Detect which cell encompasses the target text, then output its (x, y) center coordinate. 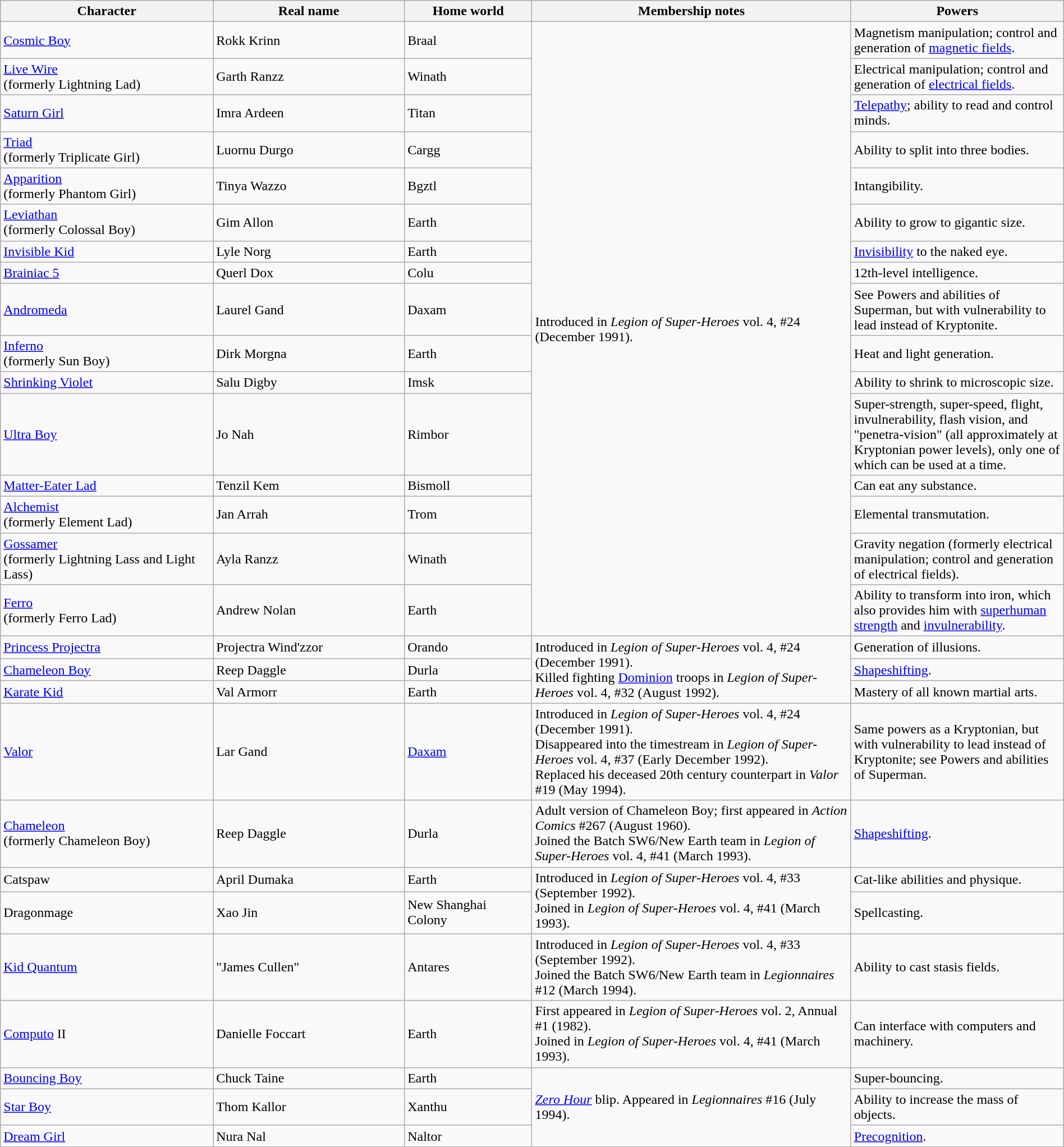
Querl Dox (309, 273)
Danielle Foccart (309, 1034)
Home world (468, 11)
Dream Girl (107, 1136)
Chameleon Boy (107, 669)
Mastery of all known martial arts. (957, 692)
Tinya Wazzo (309, 186)
Salu Digby (309, 382)
Dragonmage (107, 912)
Introduced in Legion of Super-Heroes vol. 4, #24 (December 1991).Killed fighting Dominion troops in Legion of Super-Heroes vol. 4, #32 (August 1992). (691, 670)
Bgztl (468, 186)
See Powers and abilities of Superman, but with vulnerability to lead instead of Kryptonite. (957, 309)
New Shanghai Colony (468, 912)
Live Wire(formerly Lightning Lad) (107, 76)
Can eat any substance. (957, 486)
Ability to split into three bodies. (957, 149)
Lyle Norg (309, 251)
April Dumaka (309, 879)
Ability to grow to gigantic size. (957, 222)
Thom Kallor (309, 1107)
Introduced in Legion of Super-Heroes vol. 4, #24 (December 1991). (691, 329)
Kid Quantum (107, 967)
Saturn Girl (107, 113)
First appeared in Legion of Super-Heroes vol. 2, Annual #1 (1982).Joined in Legion of Super-Heroes vol. 4, #41 (March 1993). (691, 1034)
Cosmic Boy (107, 40)
Invisibility to the naked eye. (957, 251)
Triad(formerly Triplicate Girl) (107, 149)
Intangibility. (957, 186)
Gravity negation (formerly electrical manipulation; control and generation of electrical fields). (957, 559)
Star Boy (107, 1107)
Gim Allon (309, 222)
Matter-Eater Lad (107, 486)
Precognition. (957, 1136)
Lar Gand (309, 752)
Imsk (468, 382)
Computo II (107, 1034)
Ferro(formerly Ferro Lad) (107, 611)
Luornu Durgo (309, 149)
Val Armorr (309, 692)
Generation of illusions. (957, 648)
Naltor (468, 1136)
Super-bouncing. (957, 1078)
Introduced in Legion of Super-Heroes vol. 4, #33 (September 1992).Joined the Batch SW6/New Earth team in Legionnaires #12 (March 1994). (691, 967)
Shrinking Violet (107, 382)
Titan (468, 113)
Projectra Wind'zzor (309, 648)
Jo Nah (309, 434)
Powers (957, 11)
Character (107, 11)
Zero Hour blip. Appeared in Legionnaires #16 (July 1994). (691, 1107)
Membership notes (691, 11)
"James Cullen" (309, 967)
Bismoll (468, 486)
Chameleon(formerly Chameleon Boy) (107, 834)
Chuck Taine (309, 1078)
Valor (107, 752)
Real name (309, 11)
Ability to transform into iron, which also provides him with superhuman strength and invulnerability. (957, 611)
Elemental transmutation. (957, 515)
Orando (468, 648)
Jan Arrah (309, 515)
Dirk Morgna (309, 354)
Trom (468, 515)
Can interface with computers and machinery. (957, 1034)
Andromeda (107, 309)
Karate Kid (107, 692)
Cat-like abilities and physique. (957, 879)
Laurel Gand (309, 309)
Heat and light generation. (957, 354)
Same powers as a Kryptonian, but with vulnerability to lead instead of Kryptonite; see Powers and abilities of Superman. (957, 752)
Invisible Kid (107, 251)
Electrical manipulation; control and generation of electrical fields. (957, 76)
Ultra Boy (107, 434)
Telepathy; ability to read and control minds. (957, 113)
Ability to cast stasis fields. (957, 967)
12th-level intelligence. (957, 273)
Catspaw (107, 879)
Introduced in Legion of Super-Heroes vol. 4, #33 (September 1992).Joined in Legion of Super-Heroes vol. 4, #41 (March 1993). (691, 900)
Bouncing Boy (107, 1078)
Andrew Nolan (309, 611)
Leviathan(formerly Colossal Boy) (107, 222)
Ayla Ranzz (309, 559)
Rimbor (468, 434)
Cargg (468, 149)
Princess Projectra (107, 648)
Garth Ranzz (309, 76)
Brainiac 5 (107, 273)
Gossamer(formerly Lightning Lass and Light Lass) (107, 559)
Colu (468, 273)
Tenzil Kem (309, 486)
Ability to increase the mass of objects. (957, 1107)
Xao Jin (309, 912)
Apparition(formerly Phantom Girl) (107, 186)
Braal (468, 40)
Spellcasting. (957, 912)
Inferno(formerly Sun Boy) (107, 354)
Alchemist(formerly Element Lad) (107, 515)
Imra Ardeen (309, 113)
Xanthu (468, 1107)
Nura Nal (309, 1136)
Rokk Krinn (309, 40)
Ability to shrink to microscopic size. (957, 382)
Magnetism manipulation; control and generation of magnetic fields. (957, 40)
Antares (468, 967)
